Pinpoint the cell where the given text exists, returning its (X, Y) midpoint coordinate. 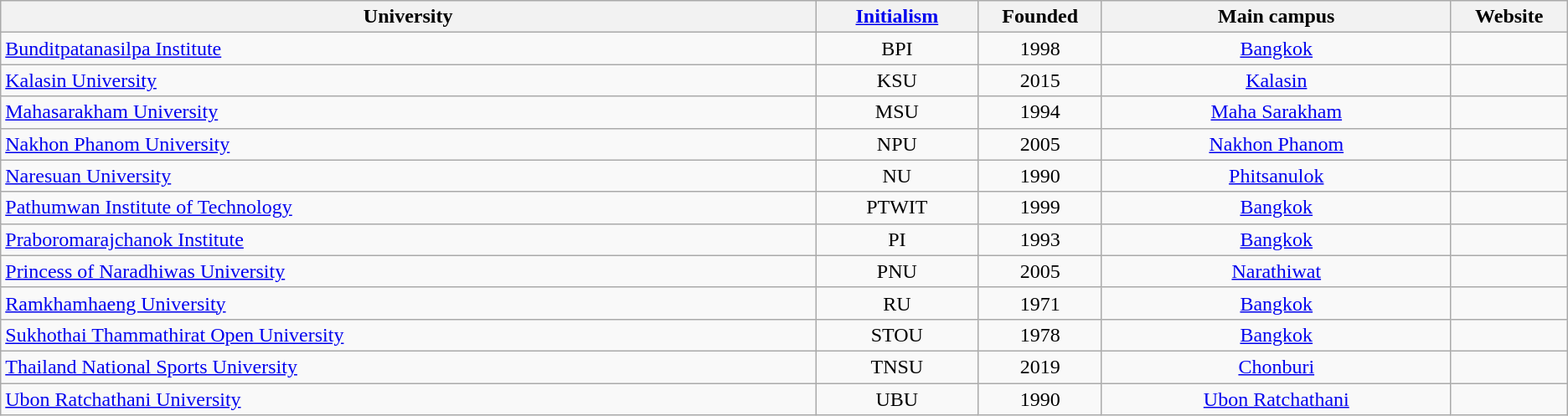
Nakhon Phanom University (409, 144)
Ubon Ratchathani University (409, 399)
Main campus (1277, 17)
Sukhothai Thammathirat Open University (409, 335)
Founded (1040, 17)
NPU (898, 144)
1999 (1040, 208)
Narathiwat (1277, 271)
Ubon Ratchathani (1277, 399)
Nakhon Phanom (1277, 144)
Praboromarajchanok Institute (409, 239)
2019 (1040, 367)
Chonburi (1277, 367)
1971 (1040, 303)
Ramkhamhaeng University (409, 303)
UBU (898, 399)
NU (898, 176)
University (409, 17)
Phitsanulok (1277, 176)
Mahasarakham University (409, 112)
Website (1509, 17)
RU (898, 303)
1993 (1040, 239)
1998 (1040, 49)
Princess of Naradhiwas University (409, 271)
2015 (1040, 80)
Maha Sarakham (1277, 112)
TNSU (898, 367)
Naresuan University (409, 176)
KSU (898, 80)
Thailand National Sports University (409, 367)
1994 (1040, 112)
Bunditpatanasilpa Institute (409, 49)
1978 (1040, 335)
Pathumwan Institute of Technology (409, 208)
PNU (898, 271)
PI (898, 239)
Initialism (898, 17)
Kalasin University (409, 80)
MSU (898, 112)
BPI (898, 49)
Kalasin (1277, 80)
STOU (898, 335)
PTWIT (898, 208)
